Pinpoint the cell where the given text exists, returning its [x, y] midpoint coordinate. 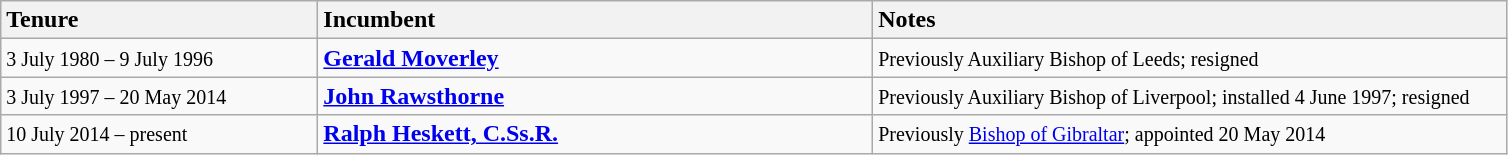
Previously Auxiliary Bishop of Leeds; resigned [1190, 58]
Incumbent [596, 20]
Ralph Heskett, C.Ss.R. [596, 134]
John Rawsthorne [596, 96]
Gerald Moverley [596, 58]
10 July 2014 – present [160, 134]
3 July 1997 – 20 May 2014 [160, 96]
Previously Auxiliary Bishop of Liverpool; installed 4 June 1997; resigned [1190, 96]
Tenure [160, 20]
Notes [1190, 20]
Previously Bishop of Gibraltar; appointed 20 May 2014 [1190, 134]
3 July 1980 – 9 July 1996 [160, 58]
